Locate the cell with the specified text and output its (X, Y) center coordinate. 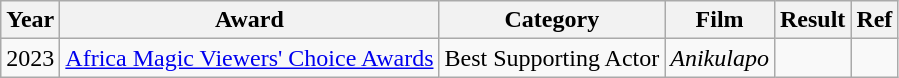
Year (30, 20)
Result (812, 20)
Ref (874, 20)
2023 (30, 58)
Best Supporting Actor (552, 58)
Award (250, 20)
Anikulapo (720, 58)
Film (720, 20)
Africa Magic Viewers' Choice Awards (250, 58)
Category (552, 20)
